For the text-containing cell, return its midpoint in [x, y] coordinate format. 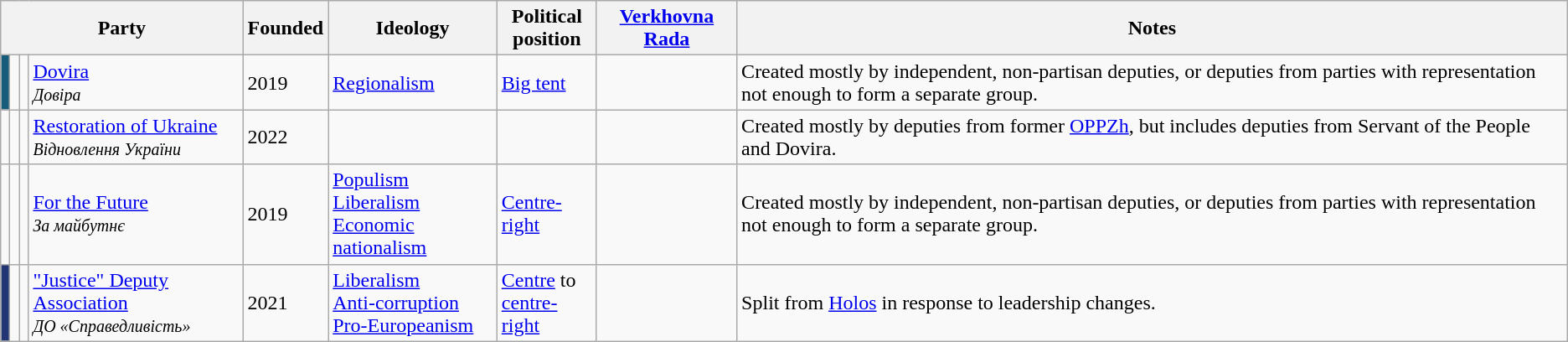
2021 [286, 303]
Founded [286, 28]
Ideology [413, 28]
For the FutureЗа майбутнє [136, 215]
Notes [1153, 28]
Big tent [546, 82]
Restoration of UkraineВідновлення України [136, 137]
Centre tocentre-right [546, 303]
PopulismLiberalismEconomic nationalism [413, 215]
Centre-right [546, 215]
Created mostly by deputies from former OPPZh, but includes deputies from Servant of the People and Dovira. [1153, 137]
Politicalposition [546, 28]
Split from Holos in response to leadership changes. [1153, 303]
"Justice" Deputy AssociationДО «Справедливість» [136, 303]
2022 [286, 137]
Regionalism [413, 82]
DoviraДовіра [136, 82]
Party [122, 28]
Verkhovna Rada [667, 28]
LiberalismAnti-corruptionPro-Europeanism [413, 303]
